Capture the cell that displays the provided text and extract its [x, y] central coordinate. 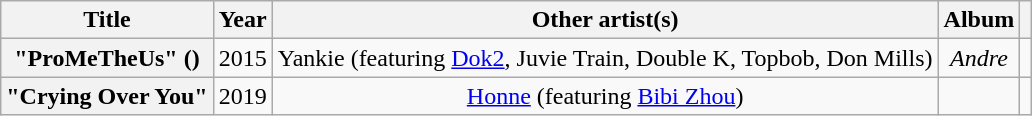
"ProMeTheUs" () [107, 58]
Andre [979, 58]
2015 [242, 58]
"Crying Over You" [107, 96]
Honne (featuring Bibi Zhou) [605, 96]
Other artist(s) [605, 20]
Yankie (featuring Dok2, Juvie Train, Double K, Topbob, Don Mills) [605, 58]
2019 [242, 96]
Year [242, 20]
Title [107, 20]
Album [979, 20]
